Pinpoint the cell where the given text exists, returning its [X, Y] midpoint coordinate. 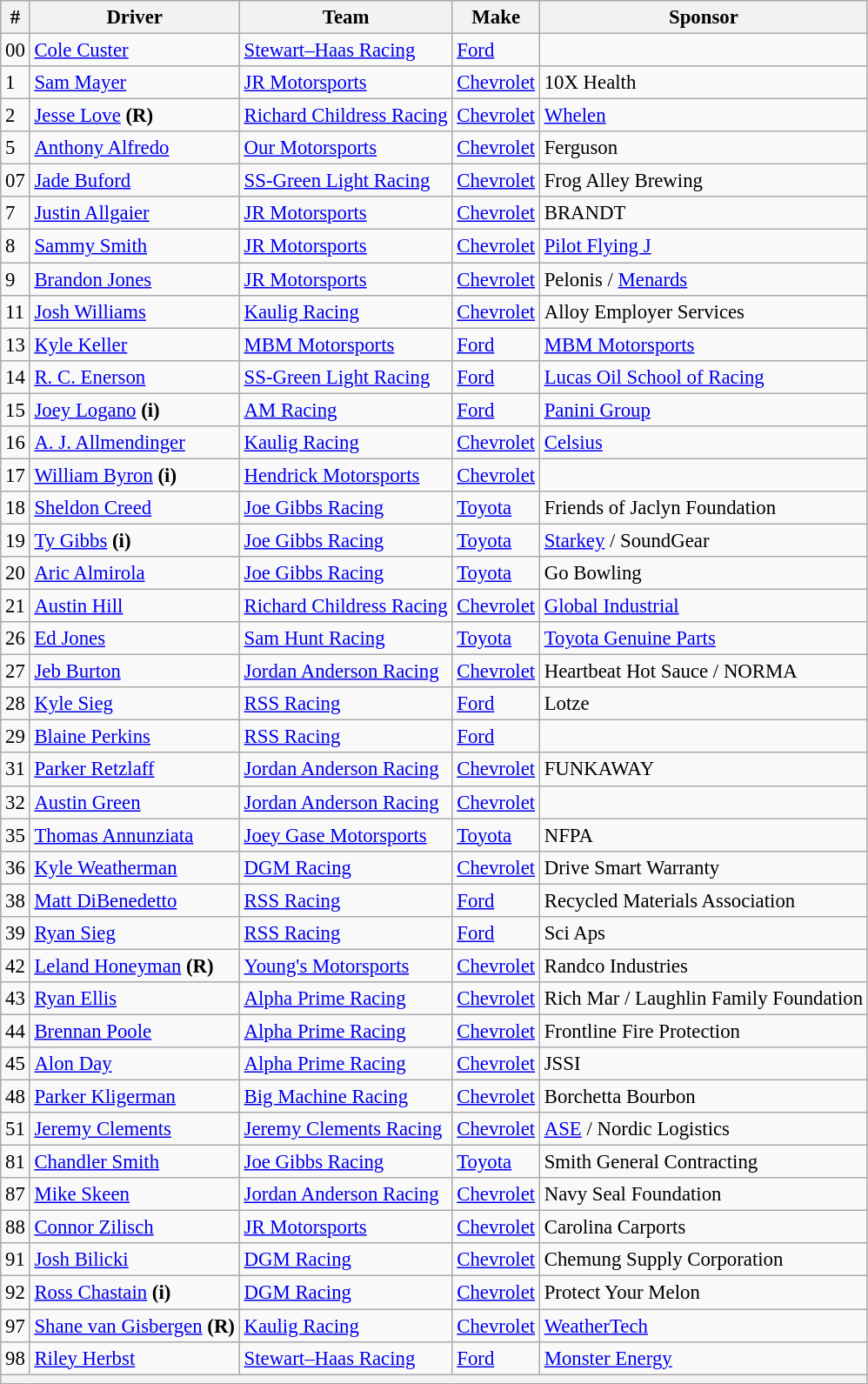
36 [16, 867]
10X Health [703, 83]
Carolina Carports [703, 1227]
Chemung Supply Corporation [703, 1260]
Aric Almirola [134, 573]
Sam Hunt Racing [346, 639]
32 [16, 802]
Jeb Burton [134, 672]
00 [16, 50]
51 [16, 1129]
Mike Skeen [134, 1194]
Driver [134, 17]
Alon Day [134, 1064]
Cole Custer [134, 50]
BRANDT [703, 213]
Jesse Love (R) [134, 116]
Lucas Oil School of Racing [703, 377]
Anthony Alfredo [134, 148]
20 [16, 573]
Brennan Poole [134, 1031]
44 [16, 1031]
Joey Gase Motorsports [346, 835]
Chandler Smith [134, 1162]
38 [16, 900]
Justin Allgaier [134, 213]
43 [16, 999]
26 [16, 639]
FUNKAWAY [703, 770]
87 [16, 1194]
81 [16, 1162]
Our Motorsports [346, 148]
Drive Smart Warranty [703, 867]
Riley Herbst [134, 1358]
45 [16, 1064]
Josh Bilicki [134, 1260]
21 [16, 606]
Protect Your Melon [703, 1293]
92 [16, 1293]
11 [16, 311]
Whelen [703, 116]
39 [16, 933]
Matt DiBenedetto [134, 900]
Lotze [703, 704]
Panini Group [703, 410]
Kyle Sieg [134, 704]
9 [16, 279]
Parker Retzlaff [134, 770]
Sammy Smith [134, 246]
Connor Zilisch [134, 1227]
Austin Green [134, 802]
Ryan Sieg [134, 933]
48 [16, 1097]
Austin Hill [134, 606]
JSSI [703, 1064]
Frog Alley Brewing [703, 181]
97 [16, 1326]
Frontline Fire Protection [703, 1031]
Kyle Keller [134, 344]
07 [16, 181]
Josh Williams [134, 311]
29 [16, 737]
Ty Gibbs (i) [134, 540]
Toyota Genuine Parts [703, 639]
8 [16, 246]
7 [16, 213]
Sam Mayer [134, 83]
1 [16, 83]
Starkey / SoundGear [703, 540]
Friends of Jaclyn Foundation [703, 508]
Joey Logano (i) [134, 410]
88 [16, 1227]
Recycled Materials Association [703, 900]
27 [16, 672]
Go Bowling [703, 573]
Hendrick Motorsports [346, 475]
Ryan Ellis [134, 999]
Kyle Weatherman [134, 867]
AM Racing [346, 410]
# [16, 17]
18 [16, 508]
Jade Buford [134, 181]
Big Machine Racing [346, 1097]
Borchetta Bourbon [703, 1097]
14 [16, 377]
Pilot Flying J [703, 246]
13 [16, 344]
15 [16, 410]
Ed Jones [134, 639]
Monster Energy [703, 1358]
Make [496, 17]
31 [16, 770]
Team [346, 17]
98 [16, 1358]
Young's Motorsports [346, 966]
19 [16, 540]
16 [16, 443]
WeatherTech [703, 1326]
R. C. Enerson [134, 377]
5 [16, 148]
NFPA [703, 835]
Sponsor [703, 17]
Ross Chastain (i) [134, 1293]
William Byron (i) [134, 475]
28 [16, 704]
Thomas Annunziata [134, 835]
42 [16, 966]
2 [16, 116]
Global Industrial [703, 606]
Brandon Jones [134, 279]
Sci Aps [703, 933]
91 [16, 1260]
Parker Kligerman [134, 1097]
Shane van Gisbergen (R) [134, 1326]
Rich Mar / Laughlin Family Foundation [703, 999]
Smith General Contracting [703, 1162]
35 [16, 835]
ASE / Nordic Logistics [703, 1129]
Leland Honeyman (R) [134, 966]
Jeremy Clements [134, 1129]
Sheldon Creed [134, 508]
Heartbeat Hot Sauce / NORMA [703, 672]
Alloy Employer Services [703, 311]
Celsius [703, 443]
Jeremy Clements Racing [346, 1129]
Pelonis / Menards [703, 279]
Blaine Perkins [134, 737]
Navy Seal Foundation [703, 1194]
17 [16, 475]
A. J. Allmendinger [134, 443]
Randco Industries [703, 966]
Ferguson [703, 148]
